Extract the (X, Y) coordinate from the center of the cell holding the provided text.  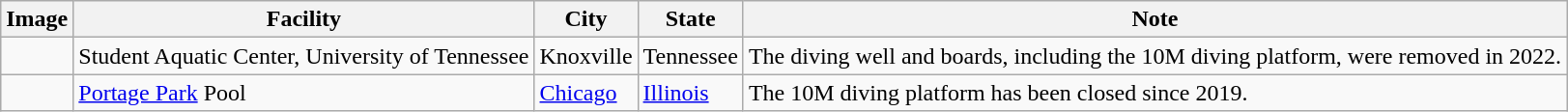
Image (37, 19)
City (585, 19)
The diving well and boards, including the 10M diving platform, were removed in 2022. (1155, 56)
State (690, 19)
Chicago (585, 93)
The 10M diving platform has been closed since 2019. (1155, 93)
Portage Park Pool (303, 93)
Note (1155, 19)
Tennessee (690, 56)
Facility (303, 19)
Illinois (690, 93)
Student Aquatic Center, University of Tennessee (303, 56)
Knoxville (585, 56)
